Return (x, y) of the center of cell containing provided text 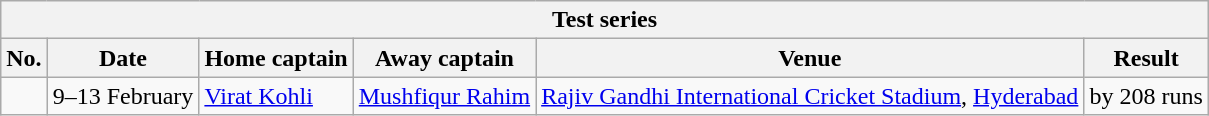
No. (24, 58)
Away captain (444, 58)
Virat Kohli (276, 96)
Mushfiqur Rahim (444, 96)
Result (1146, 58)
Venue (810, 58)
Home captain (276, 58)
9–13 February (123, 96)
Date (123, 58)
Rajiv Gandhi International Cricket Stadium, Hyderabad (810, 96)
by 208 runs (1146, 96)
Test series (605, 20)
